Capture the cell that displays the provided text and extract its (x, y) central coordinate. 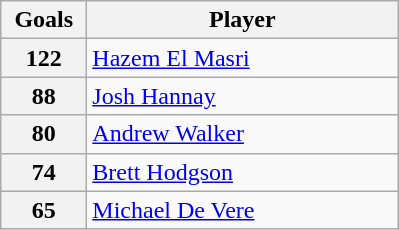
65 (44, 210)
80 (44, 134)
Michael De Vere (242, 210)
Brett Hodgson (242, 172)
Hazem El Masri (242, 58)
Andrew Walker (242, 134)
74 (44, 172)
88 (44, 96)
Player (242, 20)
Goals (44, 20)
Josh Hannay (242, 96)
122 (44, 58)
